Scan for the cell matching the given text and deliver its [X, Y] coordinate at center. 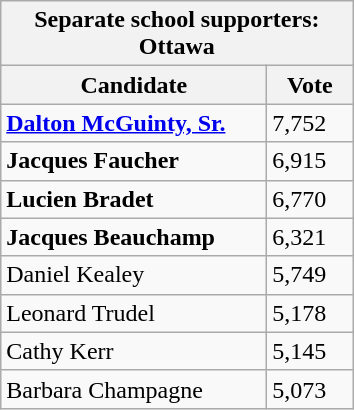
Jacques Faucher [134, 161]
7,752 [310, 123]
6,915 [310, 161]
Candidate [134, 85]
6,770 [310, 199]
Barbara Champagne [134, 389]
Leonard Trudel [134, 313]
6,321 [310, 237]
Cathy Kerr [134, 351]
Separate school supporters: Ottawa [177, 34]
Vote [310, 85]
Daniel Kealey [134, 275]
5,145 [310, 351]
Jacques Beauchamp [134, 237]
Lucien Bradet [134, 199]
5,749 [310, 275]
5,178 [310, 313]
Dalton McGuinty, Sr. [134, 123]
5,073 [310, 389]
